Locate the cell with the specified text and output its (X, Y) center coordinate. 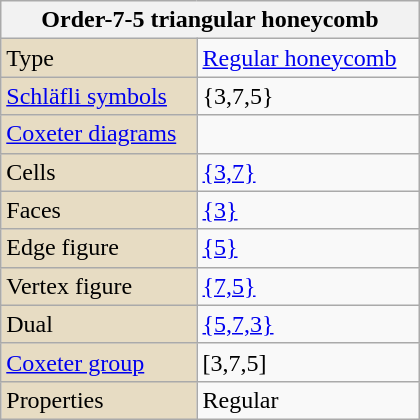
Cells (99, 172)
{3} (308, 210)
Coxeter diagrams (99, 134)
Order-7-5 triangular honeycomb (210, 20)
Schläfli symbols (99, 96)
Properties (99, 400)
{3,7} (308, 172)
Edge figure (99, 248)
Regular honeycomb (308, 58)
{7,5} (308, 286)
Coxeter group (99, 362)
Regular (308, 400)
Type (99, 58)
{3,7,5} (308, 96)
{5,7,3} (308, 324)
[3,7,5] (308, 362)
Dual (99, 324)
{5} (308, 248)
Faces (99, 210)
Vertex figure (99, 286)
